Locate the cell with the specified text and output its [X, Y] center coordinate. 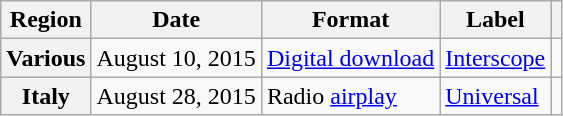
Interscope [496, 58]
Format [350, 20]
Region [46, 20]
Radio airplay [350, 96]
Universal [496, 96]
Italy [46, 96]
Digital download [350, 58]
Various [46, 58]
Date [176, 20]
August 28, 2015 [176, 96]
Label [496, 20]
August 10, 2015 [176, 58]
